Locate the cell with the specified text and output its [x, y] center coordinate. 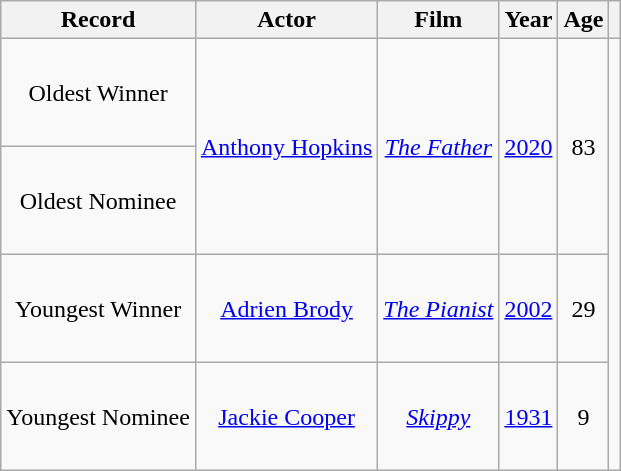
The Pianist [438, 309]
29 [584, 309]
1931 [528, 417]
Jackie Cooper [286, 417]
The Father [438, 147]
Film [438, 20]
Oldest Winner [98, 93]
Anthony Hopkins [286, 147]
2020 [528, 147]
Oldest Nominee [98, 201]
Adrien Brody [286, 309]
Actor [286, 20]
Year [528, 20]
Youngest Winner [98, 309]
Record [98, 20]
83 [584, 147]
Age [584, 20]
2002 [528, 309]
Skippy [438, 417]
9 [584, 417]
Youngest Nominee [98, 417]
